Locate the cell with the specified text and output its [x, y] center coordinate. 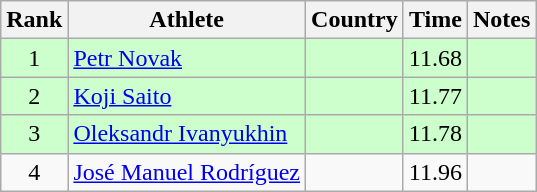
Athlete [187, 20]
11.96 [435, 172]
Country [355, 20]
Rank [34, 20]
José Manuel Rodríguez [187, 172]
Koji Saito [187, 96]
2 [34, 96]
3 [34, 134]
11.68 [435, 58]
Oleksandr Ivanyukhin [187, 134]
11.77 [435, 96]
4 [34, 172]
Time [435, 20]
Notes [501, 20]
11.78 [435, 134]
1 [34, 58]
Petr Novak [187, 58]
